Provide the [x, y] coordinate of the cell's center where the given text is located.  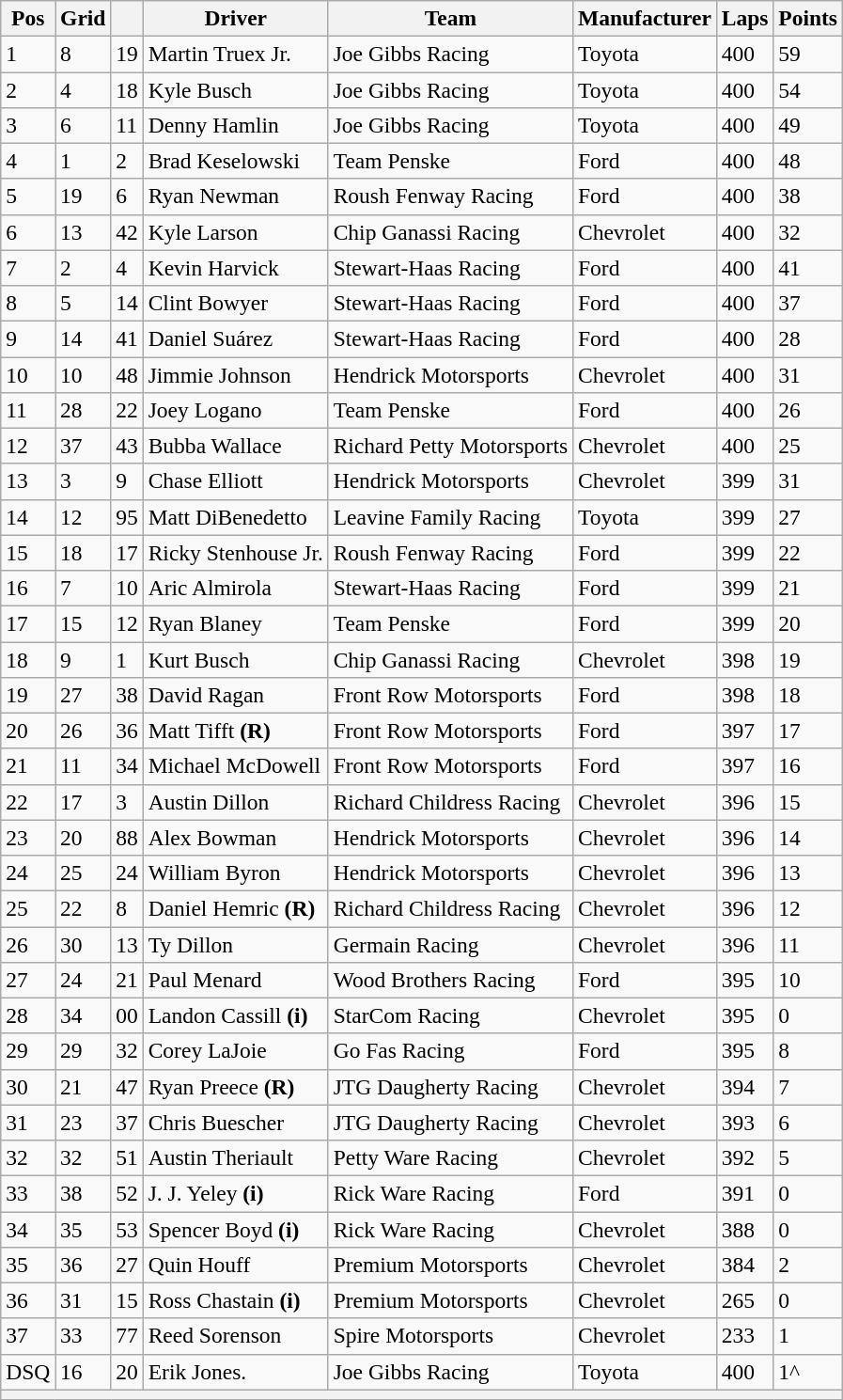
Chase Elliott [235, 481]
StarCom Racing [450, 1015]
391 [744, 1193]
David Ragan [235, 695]
47 [127, 1087]
42 [127, 232]
Kurt Busch [235, 659]
Kyle Busch [235, 89]
Aric Almirola [235, 588]
Ty Dillon [235, 944]
Pos [28, 18]
Quin Houff [235, 1265]
Driver [235, 18]
Reed Sorenson [235, 1336]
384 [744, 1265]
394 [744, 1087]
52 [127, 1193]
Kyle Larson [235, 232]
233 [744, 1336]
Bubba Wallace [235, 446]
392 [744, 1157]
1^ [808, 1372]
Daniel Hemric (R) [235, 908]
393 [744, 1123]
Martin Truex Jr. [235, 54]
49 [808, 125]
Matt DiBenedetto [235, 517]
Chris Buescher [235, 1123]
Paul Menard [235, 980]
Erik Jones. [235, 1372]
Jimmie Johnson [235, 374]
Laps [744, 18]
Ryan Preece (R) [235, 1087]
Wood Brothers Racing [450, 980]
Ryan Newman [235, 197]
Austin Dillon [235, 802]
Austin Theriault [235, 1157]
53 [127, 1229]
Leavine Family Racing [450, 517]
Denny Hamlin [235, 125]
Spencer Boyd (i) [235, 1229]
43 [127, 446]
Matt Tifft (R) [235, 731]
Corey LaJoie [235, 1051]
Kevin Harvick [235, 268]
Brad Keselowski [235, 161]
Petty Ware Racing [450, 1157]
Go Fas Racing [450, 1051]
Joey Logano [235, 410]
Germain Racing [450, 944]
Grid [83, 18]
Daniel Suárez [235, 338]
54 [808, 89]
DSQ [28, 1372]
William Byron [235, 873]
Clint Bowyer [235, 303]
265 [744, 1300]
Manufacturer [645, 18]
Alex Bowman [235, 838]
388 [744, 1229]
Team [450, 18]
77 [127, 1336]
51 [127, 1157]
J. J. Yeley (i) [235, 1193]
59 [808, 54]
95 [127, 517]
00 [127, 1015]
Ricky Stenhouse Jr. [235, 553]
Michael McDowell [235, 766]
Spire Motorsports [450, 1336]
Landon Cassill (i) [235, 1015]
Richard Petty Motorsports [450, 446]
88 [127, 838]
Ryan Blaney [235, 623]
Ross Chastain (i) [235, 1300]
Points [808, 18]
